Locate the cell with the specified text and output its (X, Y) center coordinate. 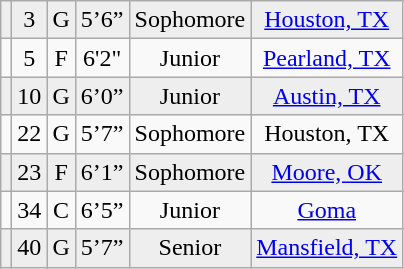
Austin, TX (327, 96)
40 (30, 248)
34 (30, 210)
6’0” (102, 96)
10 (30, 96)
6’5” (102, 210)
5’6” (102, 20)
Mansfield, TX (327, 248)
6'2" (102, 58)
3 (30, 20)
C (61, 210)
6’1” (102, 172)
Pearland, TX (327, 58)
Goma (327, 210)
Moore, OK (327, 172)
Senior (190, 248)
5 (30, 58)
22 (30, 134)
23 (30, 172)
